Determine the (X, Y) coordinate at the center of the cell enclosing the given text.  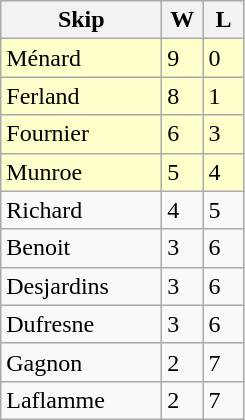
Gagnon (82, 362)
8 (182, 96)
Skip (82, 20)
W (182, 20)
Richard (82, 210)
0 (224, 58)
Benoit (82, 248)
1 (224, 96)
9 (182, 58)
L (224, 20)
Dufresne (82, 324)
Munroe (82, 172)
Ménard (82, 58)
Desjardins (82, 286)
Fournier (82, 134)
Laflamme (82, 400)
Ferland (82, 96)
